Capture the cell that displays the provided text and extract its (X, Y) central coordinate. 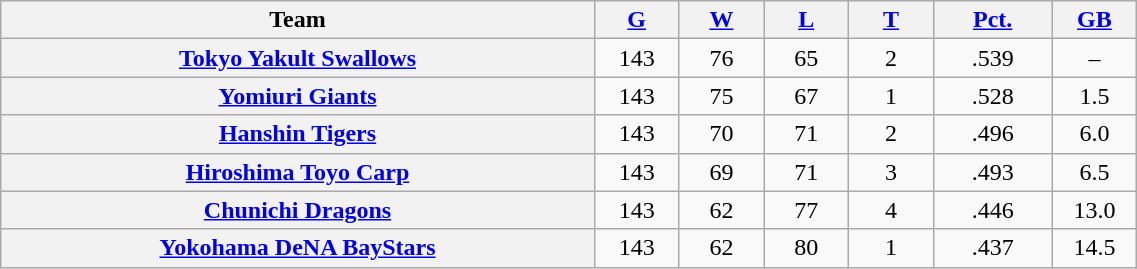
77 (806, 210)
70 (722, 134)
G (636, 20)
Pct. (992, 20)
65 (806, 58)
4 (892, 210)
67 (806, 96)
.493 (992, 172)
.446 (992, 210)
69 (722, 172)
Hiroshima Toyo Carp (298, 172)
Hanshin Tigers (298, 134)
Yokohama DeNA BayStars (298, 248)
Yomiuri Giants (298, 96)
.528 (992, 96)
GB (1094, 20)
3 (892, 172)
13.0 (1094, 210)
– (1094, 58)
14.5 (1094, 248)
T (892, 20)
6.0 (1094, 134)
80 (806, 248)
Chunichi Dragons (298, 210)
.539 (992, 58)
Team (298, 20)
1.5 (1094, 96)
L (806, 20)
Tokyo Yakult Swallows (298, 58)
76 (722, 58)
.496 (992, 134)
.437 (992, 248)
W (722, 20)
75 (722, 96)
6.5 (1094, 172)
